Determine the (X, Y) coordinate at the center of the cell enclosing the given text.  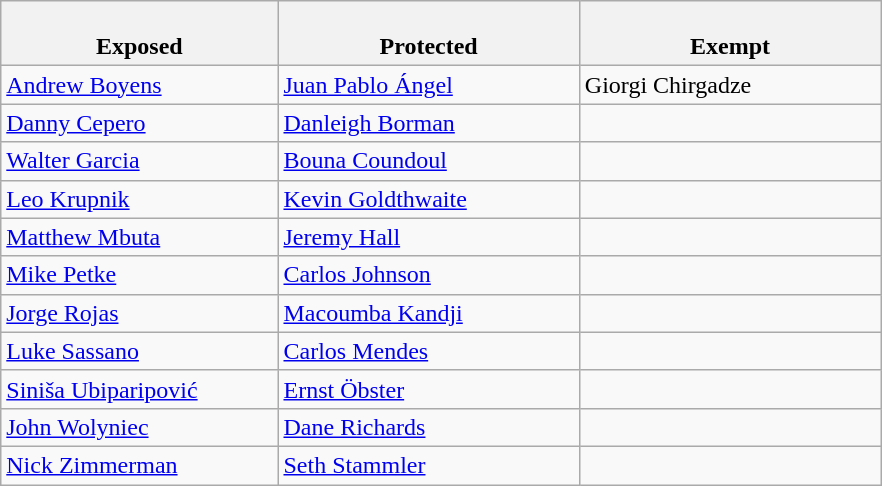
Nick Zimmerman (140, 465)
Danleigh Borman (428, 123)
Leo Krupnik (140, 199)
Mike Petke (140, 275)
Bouna Coundoul (428, 161)
Exempt (730, 34)
Juan Pablo Ángel (428, 85)
Protected (428, 34)
Jeremy Hall (428, 237)
Seth Stammler (428, 465)
Kevin Goldthwaite (428, 199)
Carlos Mendes (428, 351)
Dane Richards (428, 427)
Ernst Öbster (428, 389)
Andrew Boyens (140, 85)
Jorge Rojas (140, 313)
Macoumba Kandji (428, 313)
Danny Cepero (140, 123)
Siniša Ubiparipović (140, 389)
John Wolyniec (140, 427)
Giorgi Chirgadze (730, 85)
Exposed (140, 34)
Luke Sassano (140, 351)
Carlos Johnson (428, 275)
Walter Garcia (140, 161)
Matthew Mbuta (140, 237)
